Locate the cell with the specified text and output its (X, Y) center coordinate. 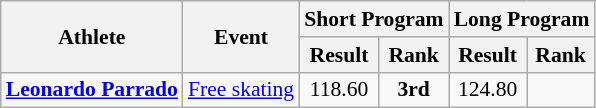
Long Program (522, 19)
Short Program (374, 19)
3rd (414, 90)
124.80 (488, 90)
118.60 (339, 90)
Athlete (92, 36)
Free skating (241, 90)
Event (241, 36)
Leonardo Parrado (92, 90)
